Identify which cell holds the provided text, then report its (x, y) central coordinate. 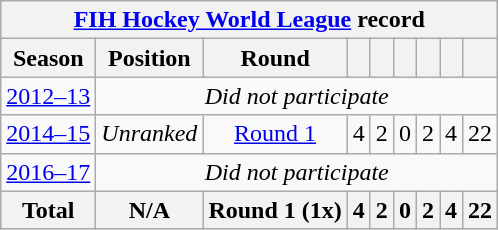
Unranked (150, 134)
2016–17 (48, 172)
Round (275, 58)
2012–13 (48, 96)
Total (48, 210)
Round 1 (1x) (275, 210)
FIH Hockey World League record (250, 20)
Round 1 (275, 134)
2014–15 (48, 134)
N/A (150, 210)
Position (150, 58)
Season (48, 58)
